Search for the cell housing the specified text and yield its [x, y] center coordinate. 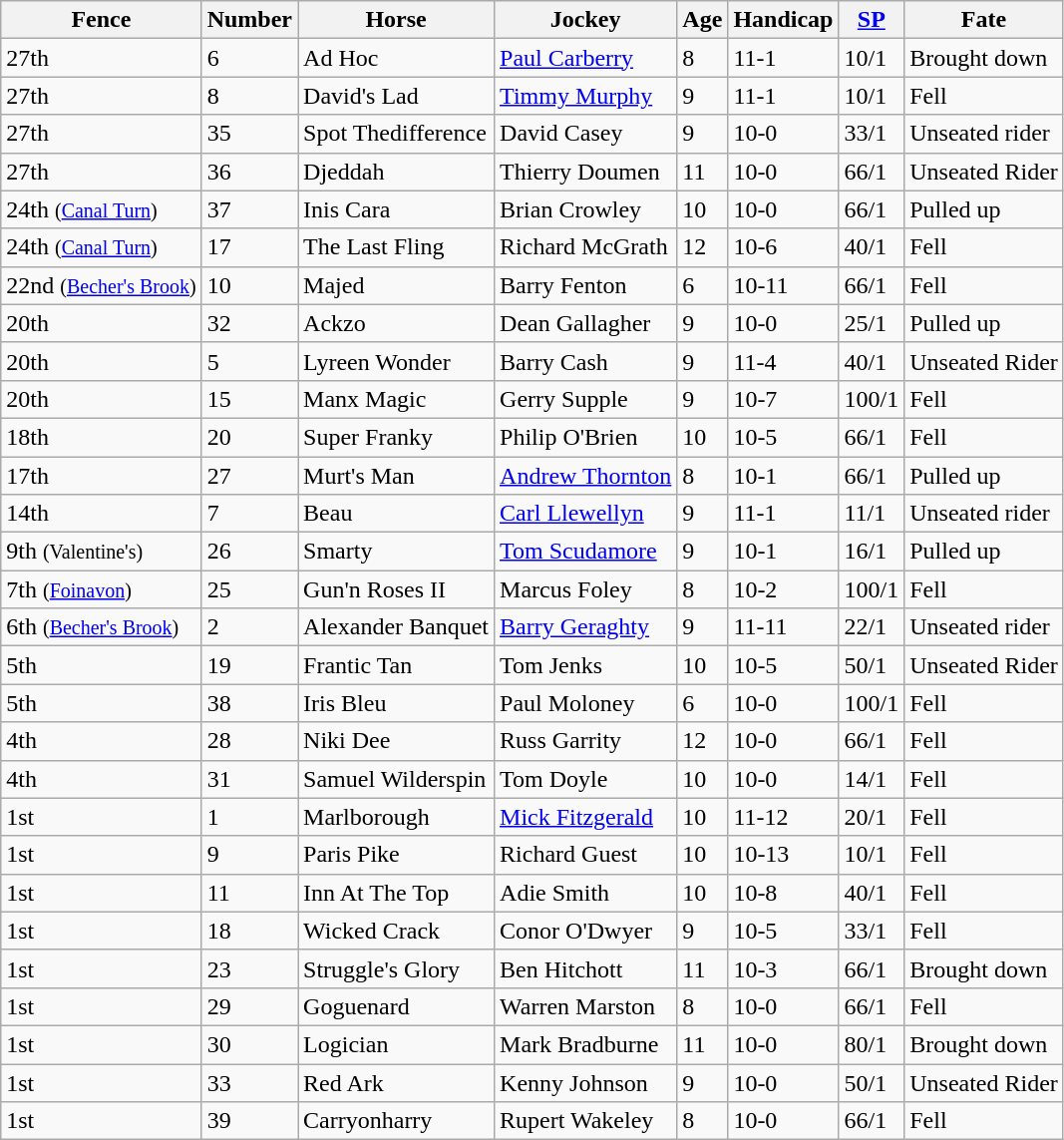
Kenny Johnson [586, 1082]
Barry Cash [586, 361]
35 [249, 134]
Philip O'Brien [586, 437]
Conor O'Dwyer [586, 931]
Manx Magic [397, 399]
Red Ark [397, 1082]
10-8 [784, 893]
Barry Geraghty [586, 627]
Super Franky [397, 437]
37 [249, 209]
Spot Thedifference [397, 134]
Tom Jenks [586, 665]
Tom Doyle [586, 779]
Andrew Thornton [586, 476]
23 [249, 968]
16/1 [872, 552]
38 [249, 703]
Inn At The Top [397, 893]
Paul Carberry [586, 58]
11-11 [784, 627]
Djeddah [397, 172]
10-13 [784, 855]
Brian Crowley [586, 209]
36 [249, 172]
18 [249, 931]
Paul Moloney [586, 703]
Russ Garrity [586, 741]
30 [249, 1044]
SP [872, 20]
Marcus Foley [586, 589]
10-6 [784, 247]
Marlborough [397, 817]
10-2 [784, 589]
Warren Marston [586, 1006]
10-11 [784, 285]
14th [102, 514]
22/1 [872, 627]
25/1 [872, 323]
33 [249, 1082]
Handicap [784, 20]
17 [249, 247]
Ben Hitchott [586, 968]
Adie Smith [586, 893]
Tom Scudamore [586, 552]
Dean Gallagher [586, 323]
15 [249, 399]
Ackzo [397, 323]
Mark Bradburne [586, 1044]
18th [102, 437]
Barry Fenton [586, 285]
28 [249, 741]
Horse [397, 20]
Alexander Banquet [397, 627]
The Last Fling [397, 247]
11-4 [784, 361]
11/1 [872, 514]
Mick Fitzgerald [586, 817]
27 [249, 476]
Rupert Wakeley [586, 1121]
20/1 [872, 817]
1 [249, 817]
20 [249, 437]
5 [249, 361]
Frantic Tan [397, 665]
26 [249, 552]
Niki Dee [397, 741]
Samuel Wilderspin [397, 779]
Majed [397, 285]
Carl Llewellyn [586, 514]
Struggle's Glory [397, 968]
19 [249, 665]
Fence [102, 20]
Lyreen Wonder [397, 361]
Wicked Crack [397, 931]
31 [249, 779]
6th (Becher's Brook) [102, 627]
10-3 [784, 968]
Gun'n Roses II [397, 589]
32 [249, 323]
7 [249, 514]
Ad Hoc [397, 58]
39 [249, 1121]
Number [249, 20]
David's Lad [397, 96]
14/1 [872, 779]
29 [249, 1006]
9th (Valentine's) [102, 552]
Paris Pike [397, 855]
2 [249, 627]
80/1 [872, 1044]
Fate [984, 20]
22nd (Becher's Brook) [102, 285]
10-7 [784, 399]
Murt's Man [397, 476]
Smarty [397, 552]
Beau [397, 514]
25 [249, 589]
Iris Bleu [397, 703]
Jockey [586, 20]
Timmy Murphy [586, 96]
Goguenard [397, 1006]
Richard McGrath [586, 247]
Richard Guest [586, 855]
Age [702, 20]
David Casey [586, 134]
17th [102, 476]
Logician [397, 1044]
Inis Cara [397, 209]
7th (Foinavon) [102, 589]
11-12 [784, 817]
Thierry Doumen [586, 172]
Gerry Supple [586, 399]
Carryonharry [397, 1121]
